From the cell containing the given text, extract its center point as [x, y] coordinate. 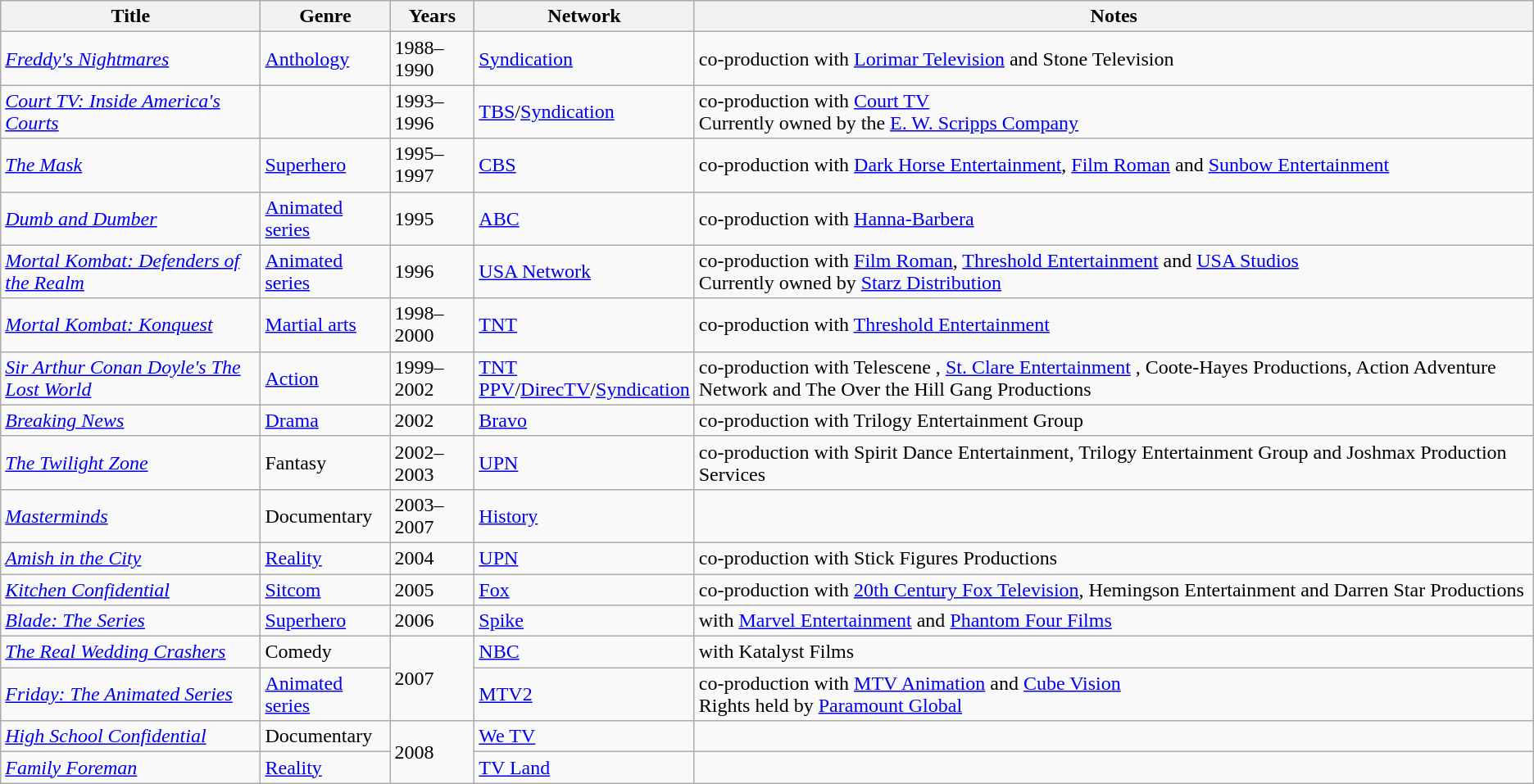
Kitchen Confidential [131, 589]
CBS [584, 165]
1995–1997 [433, 165]
Anthology [325, 59]
Sir Arthur Conan Doyle's The Lost World [131, 378]
Comedy [325, 652]
co-production with Threshold Entertainment [1114, 324]
History [584, 516]
High School Confidential [131, 736]
Action [325, 378]
Fox [584, 589]
co-production with Telescene , St. Clare Entertainment , Coote-Hayes Productions, Action Adventure Network and The Over the Hill Gang Productions [1114, 378]
co-production with Dark Horse Entertainment, Film Roman and Sunbow Entertainment [1114, 165]
ABC [584, 218]
2002–2003 [433, 462]
co-production with Hanna-Barbera [1114, 218]
2003–2007 [433, 516]
Sitcom [325, 589]
Genre [325, 16]
Blade: The Series [131, 621]
co-production with MTV Animation and Cube VisionRights held by Paramount Global [1114, 695]
Network [584, 16]
2006 [433, 621]
co-production with Spirit Dance Entertainment, Trilogy Entertainment Group and Joshmax Production Services [1114, 462]
Friday: The Animated Series [131, 695]
Notes [1114, 16]
The Mask [131, 165]
Spike [584, 621]
Mortal Kombat: Konquest [131, 324]
co-production with Court TVCurrently owned by the E. W. Scripps Company [1114, 111]
2005 [433, 589]
Years [433, 16]
Martial arts [325, 324]
Fantasy [325, 462]
with Katalyst Films [1114, 652]
2002 [433, 420]
Drama [325, 420]
TBS/Syndication [584, 111]
1998–2000 [433, 324]
Court TV: Inside America's Courts [131, 111]
MTV2 [584, 695]
2007 [433, 678]
Bravo [584, 420]
TNT [584, 324]
USA Network [584, 272]
Breaking News [131, 420]
co-production with Film Roman, Threshold Entertainment and USA StudiosCurrently owned by Starz Distribution [1114, 272]
Title [131, 16]
We TV [584, 736]
2004 [433, 558]
Mortal Kombat: Defenders of the Realm [131, 272]
The Real Wedding Crashers [131, 652]
2008 [433, 752]
Family Foreman [131, 768]
with Marvel Entertainment and Phantom Four Films [1114, 621]
TNT PPV/DirecTV/Syndication [584, 378]
Amish in the City [131, 558]
The Twilight Zone [131, 462]
1999–2002 [433, 378]
1996 [433, 272]
co-production with Stick Figures Productions [1114, 558]
Freddy's Nightmares [131, 59]
1988–1990 [433, 59]
1995 [433, 218]
Syndication [584, 59]
TV Land [584, 768]
Dumb and Dumber [131, 218]
co-production with Trilogy Entertainment Group [1114, 420]
Masterminds [131, 516]
NBC [584, 652]
co-production with Lorimar Television and Stone Television [1114, 59]
1993–1996 [433, 111]
co-production with 20th Century Fox Television, Hemingson Entertainment and Darren Star Productions [1114, 589]
